Scan for the cell matching the given text and deliver its (x, y) coordinate at center. 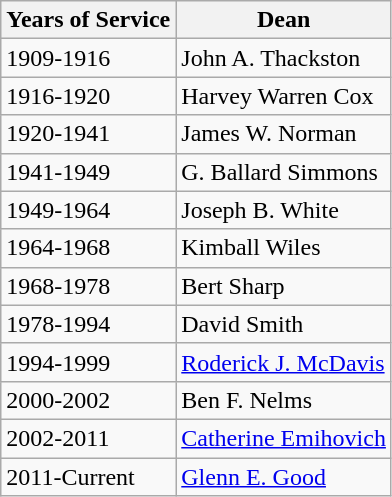
Kimball Wiles (284, 248)
1978-1994 (88, 324)
G. Ballard Simmons (284, 172)
David Smith (284, 324)
Glenn E. Good (284, 477)
Bert Sharp (284, 286)
1920-1941 (88, 134)
Years of Service (88, 20)
1909-1916 (88, 58)
Roderick J. McDavis (284, 362)
1994-1999 (88, 362)
Joseph B. White (284, 210)
1964-1968 (88, 248)
2000-2002 (88, 400)
Harvey Warren Cox (284, 96)
Ben F. Nelms (284, 400)
2002-2011 (88, 438)
1941-1949 (88, 172)
James W. Norman (284, 134)
1949-1964 (88, 210)
John A. Thackston (284, 58)
Dean (284, 20)
1968-1978 (88, 286)
1916-1920 (88, 96)
Catherine Emihovich (284, 438)
2011-Current (88, 477)
